Locate the cell with the specified text and output its (x, y) center coordinate. 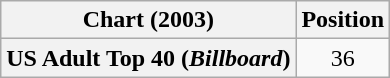
Position (343, 20)
Chart (2003) (148, 20)
36 (343, 58)
US Adult Top 40 (Billboard) (148, 58)
